Output the [X, Y] coordinate of the center of the cell containing the given text.  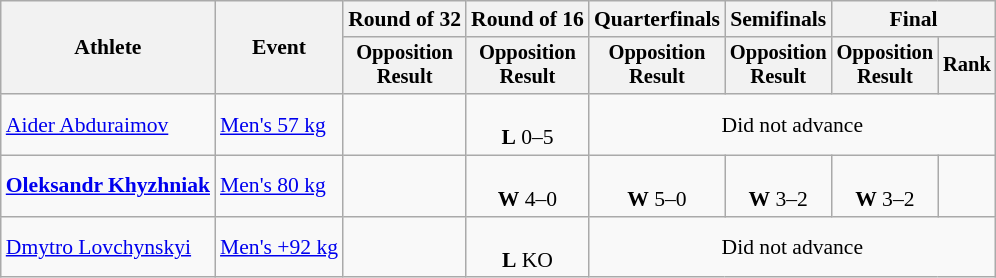
W 5–0 [657, 186]
W 4–0 [528, 186]
Event [279, 48]
Men's 57 kg [279, 124]
L 0–5 [528, 124]
Athlete [108, 48]
Quarterfinals [657, 19]
Men's 80 kg [279, 186]
Semifinals [778, 19]
L KO [528, 248]
Oleksandr Khyzhniak [108, 186]
Dmytro Lovchynskyi [108, 248]
Round of 16 [528, 19]
Round of 32 [404, 19]
Aider Abduraimov [108, 124]
Final [914, 19]
Men's +92 kg [279, 248]
Rank [967, 66]
